Locate the cell with the specified text and output its [X, Y] center coordinate. 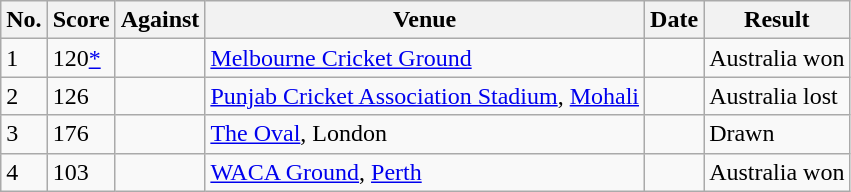
Against [160, 20]
No. [24, 20]
Punjab Cricket Association Stadium, Mohali [425, 96]
Australia lost [777, 96]
Score [81, 20]
Venue [425, 20]
3 [24, 134]
2 [24, 96]
Result [777, 20]
103 [81, 172]
126 [81, 96]
120* [81, 58]
The Oval, London [425, 134]
1 [24, 58]
Drawn [777, 134]
4 [24, 172]
Melbourne Cricket Ground [425, 58]
Date [674, 20]
WACA Ground, Perth [425, 172]
176 [81, 134]
